Return the [x, y] coordinate for the center point of the cell that contains the specified text.  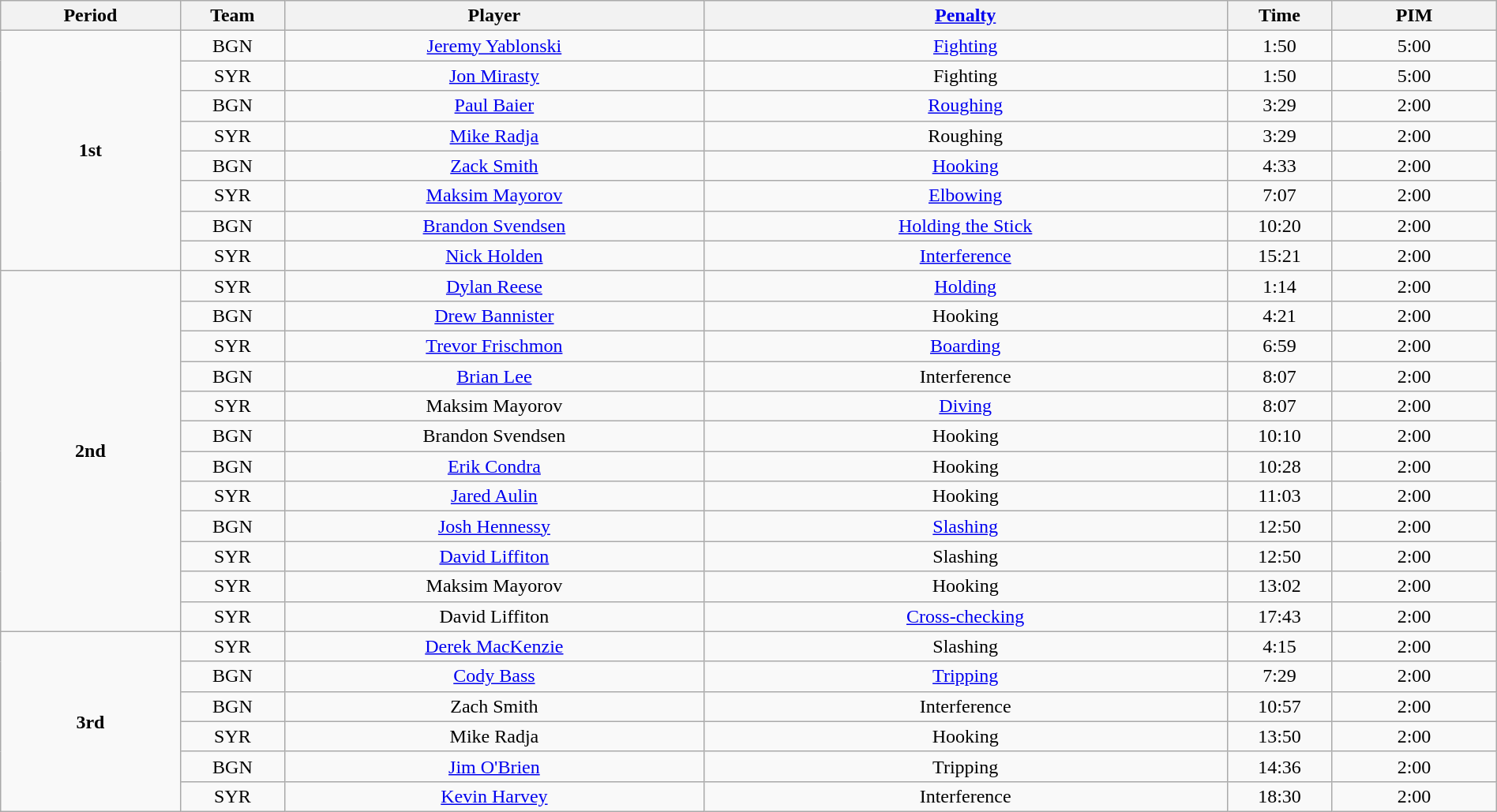
Paul Baier [494, 106]
Team [232, 16]
17:43 [1279, 616]
Dylan Reese [494, 286]
3rd [90, 721]
1:14 [1279, 286]
11:03 [1279, 496]
13:50 [1279, 736]
Elbowing [965, 196]
PIM [1414, 16]
10:57 [1279, 706]
1st [90, 151]
Zach Smith [494, 706]
18:30 [1279, 796]
Erik Condra [494, 466]
10:20 [1279, 226]
4:15 [1279, 646]
13:02 [1279, 586]
4:21 [1279, 316]
Cody Bass [494, 676]
Player [494, 16]
Kevin Harvey [494, 796]
6:59 [1279, 346]
15:21 [1279, 256]
Trevor Frischmon [494, 346]
Diving [965, 406]
Cross-checking [965, 616]
10:10 [1279, 436]
Boarding [965, 346]
Period [90, 16]
Holding [965, 286]
7:07 [1279, 196]
Nick Holden [494, 256]
Derek MacKenzie [494, 646]
Holding the Stick [965, 226]
10:28 [1279, 466]
2nd [90, 451]
Jim O'Brien [494, 766]
Jared Aulin [494, 496]
Zack Smith [494, 166]
Josh Hennessy [494, 526]
Jeremy Yablonski [494, 46]
7:29 [1279, 676]
Brian Lee [494, 376]
4:33 [1279, 166]
Time [1279, 16]
Drew Bannister [494, 316]
Penalty [965, 16]
14:36 [1279, 766]
Jon Mirasty [494, 76]
